Extract the (X, Y) coordinate from the center of the cell holding the provided text.  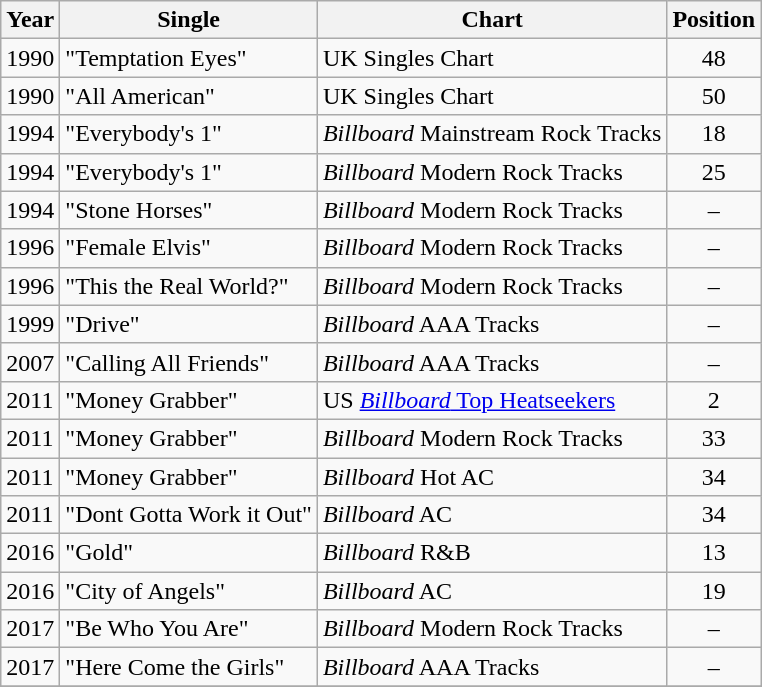
13 (714, 553)
"City of Angels" (189, 591)
2007 (30, 362)
"Dont Gotta Work it Out" (189, 515)
33 (714, 438)
Position (714, 20)
"All American" (189, 96)
Chart (492, 20)
1999 (30, 324)
48 (714, 58)
18 (714, 134)
"Gold" (189, 553)
US Billboard Top Heatseekers (492, 400)
50 (714, 96)
"This the Real World?" (189, 286)
"Temptation Eyes" (189, 58)
Billboard Mainstream Rock Tracks (492, 134)
"Stone Horses" (189, 210)
Billboard Hot AC (492, 477)
"Drive" (189, 324)
"Be Who You Are" (189, 629)
25 (714, 172)
Billboard R&B (492, 553)
2 (714, 400)
"Calling All Friends" (189, 362)
19 (714, 591)
"Female Elvis" (189, 248)
Year (30, 20)
Single (189, 20)
"Here Come the Girls" (189, 667)
